Scan for the cell matching the given text and deliver its [x, y] coordinate at center. 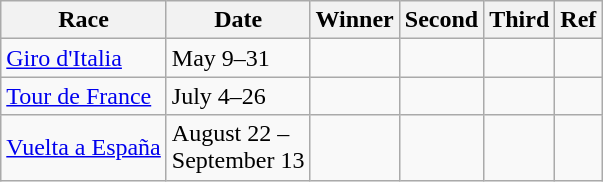
Second [441, 20]
Race [84, 20]
Third [520, 20]
May 9–31 [238, 58]
Tour de France [84, 96]
Vuelta a España [84, 148]
Winner [354, 20]
August 22 – September 13 [238, 148]
Date [238, 20]
Giro d'Italia [84, 58]
Ref [578, 20]
July 4–26 [238, 96]
